Locate the cell with the specified text and output its [X, Y] center coordinate. 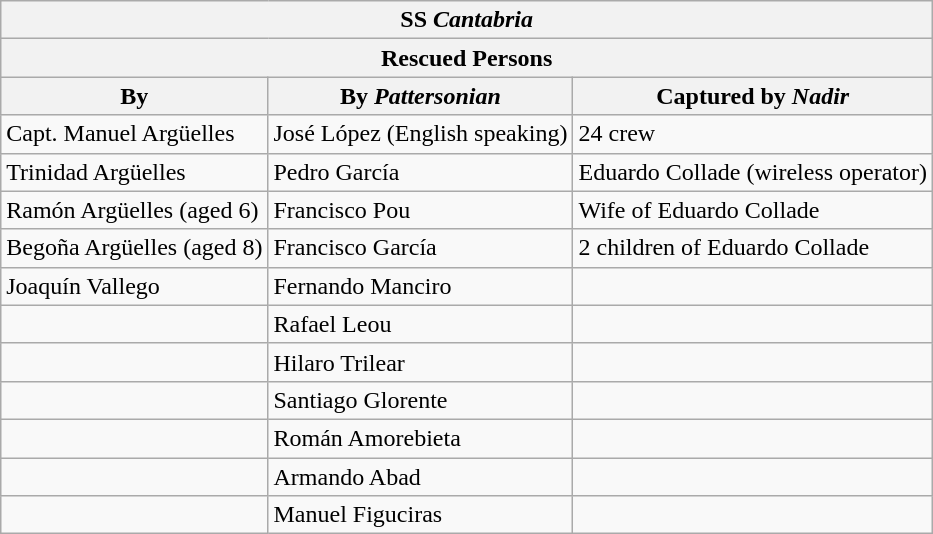
Joaquín Vallego [134, 286]
Román Amorebieta [420, 438]
José López (English speaking) [420, 134]
By [134, 96]
Fernando Manciro [420, 286]
Captured by Nadir [753, 96]
Rescued Persons [467, 58]
Eduardo Collade (wireless operator) [753, 172]
By Pattersonian [420, 96]
Pedro García [420, 172]
Santiago Glorente [420, 400]
Rafael Leou [420, 324]
2 children of Eduardo Collade [753, 248]
Manuel Figuciras [420, 515]
24 crew [753, 134]
Francisco García [420, 248]
Wife of Eduardo Collade [753, 210]
Hilaro Trilear [420, 362]
Begoña Argüelles (aged 8) [134, 248]
Armando Abad [420, 477]
SS Cantabria [467, 20]
Francisco Pou [420, 210]
Capt. Manuel Argüelles [134, 134]
Trinidad Argüelles [134, 172]
Ramón Argüelles (aged 6) [134, 210]
